Detect which cell encompasses the target text, then output its (x, y) center coordinate. 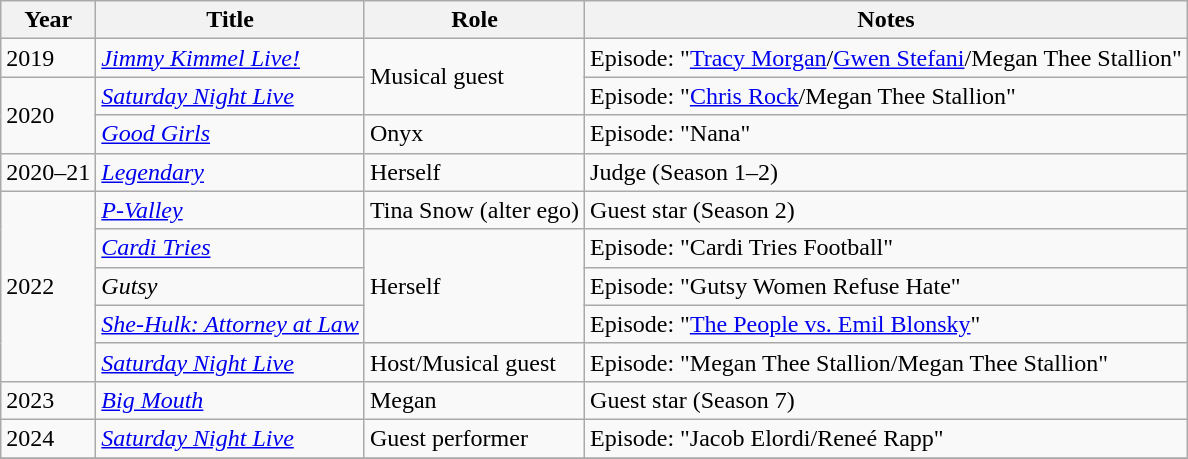
2022 (48, 286)
Role (474, 20)
Episode: "Jacob Elordi/Reneé Rapp" (886, 438)
P-Valley (230, 210)
Gutsy (230, 286)
Jimmy Kimmel Live! (230, 58)
She-Hulk: Attorney at Law (230, 324)
Host/Musical guest (474, 362)
Episode: "Tracy Morgan/Gwen Stefani/Megan Thee Stallion" (886, 58)
Judge (Season 1–2) (886, 172)
2020 (48, 115)
2020–21 (48, 172)
Cardi Tries (230, 248)
Episode: "Cardi Tries Football" (886, 248)
Legendary (230, 172)
Guest performer (474, 438)
Good Girls (230, 134)
2023 (48, 400)
Onyx (474, 134)
Notes (886, 20)
Big Mouth (230, 400)
2019 (48, 58)
Episode: "Megan Thee Stallion/Megan Thee Stallion" (886, 362)
Guest star (Season 7) (886, 400)
Episode: "Nana" (886, 134)
Episode: "The People vs. Emil Blonsky" (886, 324)
Megan (474, 400)
Episode: "Gutsy Women Refuse Hate" (886, 286)
Musical guest (474, 77)
Guest star (Season 2) (886, 210)
Tina Snow (alter ego) (474, 210)
Episode: "Chris Rock/Megan Thee Stallion" (886, 96)
2024 (48, 438)
Title (230, 20)
Year (48, 20)
